Find where the given text appears and provide that cell's center as (X, Y) coordinate. 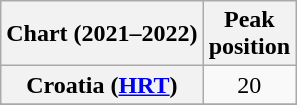
Peakposition (249, 34)
20 (249, 85)
Chart (2021–2022) (102, 34)
Croatia (HRT) (102, 85)
